Output the [x, y] coordinate of the center of the cell containing the given text.  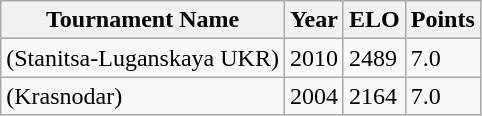
(Stanitsa-Luganskaya UKR) [143, 58]
Year [314, 20]
2010 [314, 58]
2489 [374, 58]
Points [442, 20]
2164 [374, 96]
2004 [314, 96]
(Krasnodar) [143, 96]
Tournament Name [143, 20]
ELO [374, 20]
